Return the [x, y] coordinate for the center point of the cell that contains the specified text.  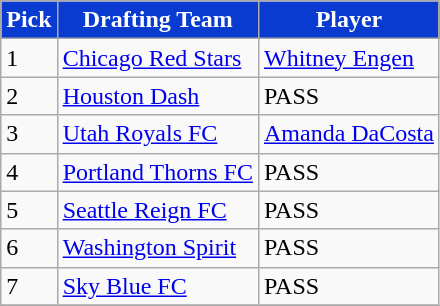
Utah Royals FC [158, 134]
1 [29, 58]
Washington Spirit [158, 248]
6 [29, 248]
Houston Dash [158, 96]
Chicago Red Stars [158, 58]
Portland Thorns FC [158, 172]
Amanda DaCosta [348, 134]
4 [29, 172]
Player [348, 20]
Pick [29, 20]
3 [29, 134]
Seattle Reign FC [158, 210]
Whitney Engen [348, 58]
Drafting Team [158, 20]
5 [29, 210]
2 [29, 96]
Sky Blue FC [158, 286]
7 [29, 286]
